Determine the (X, Y) coordinate at the center of the cell enclosing the given text.  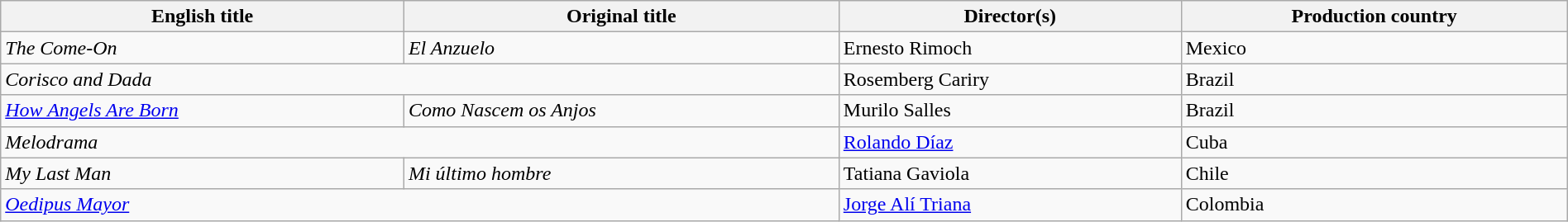
Melodrama (420, 142)
Rolando Díaz (1010, 142)
Murilo Salles (1010, 111)
Mi último hombre (621, 173)
Corisco and Dada (420, 79)
Chile (1374, 173)
English title (203, 17)
How Angels Are Born (203, 111)
Original title (621, 17)
Rosemberg Cariry (1010, 79)
Colombia (1374, 205)
Como Nascem os Anjos (621, 111)
Production country (1374, 17)
Director(s) (1010, 17)
Ernesto Rimoch (1010, 48)
Cuba (1374, 142)
Jorge Alí Triana (1010, 205)
Mexico (1374, 48)
The Come-On (203, 48)
Tatiana Gaviola (1010, 173)
Oedipus Mayor (420, 205)
El Anzuelo (621, 48)
My Last Man (203, 173)
